Search for the cell housing the specified text and yield its [X, Y] center coordinate. 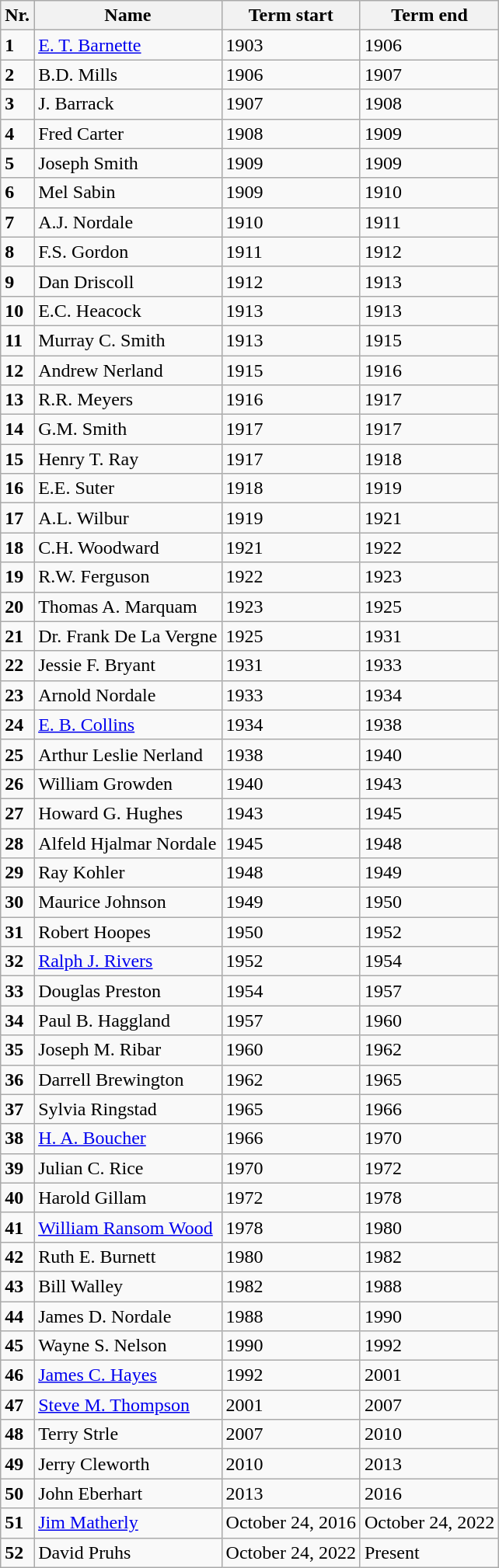
40 [17, 1198]
R.R. Meyers [127, 400]
7 [17, 222]
11 [17, 340]
43 [17, 1286]
Ruth E. Burnett [127, 1257]
42 [17, 1257]
36 [17, 1080]
45 [17, 1346]
B.D. Mills [127, 75]
46 [17, 1375]
23 [17, 695]
6 [17, 193]
51 [17, 1523]
James C. Hayes [127, 1375]
Term end [429, 16]
Dr. Frank De La Vergne [127, 636]
18 [17, 548]
Joseph Smith [127, 163]
Thomas A. Marquam [127, 607]
Present [429, 1552]
E.E. Suter [127, 488]
9 [17, 281]
Dan Driscoll [127, 281]
Robert Hoopes [127, 932]
25 [17, 754]
October 24, 2016 [291, 1523]
John Eberhart [127, 1493]
Steve M. Thompson [127, 1405]
James D. Nordale [127, 1316]
Darrell Brewington [127, 1080]
Jessie F. Bryant [127, 666]
5 [17, 163]
41 [17, 1227]
17 [17, 518]
F.S. Gordon [127, 252]
Wayne S. Nelson [127, 1346]
16 [17, 488]
8 [17, 252]
Alfeld Hjalmar Nordale [127, 843]
29 [17, 873]
Jim Matherly [127, 1523]
24 [17, 725]
2016 [429, 1493]
Ralph J. Rivers [127, 961]
32 [17, 961]
33 [17, 991]
G.M. Smith [127, 429]
1 [17, 45]
19 [17, 577]
A.J. Nordale [127, 222]
Julian C. Rice [127, 1168]
Arnold Nordale [127, 695]
E. B. Collins [127, 725]
Paul B. Haggland [127, 1020]
4 [17, 134]
Nr. [17, 16]
Term start [291, 16]
Jerry Cleworth [127, 1464]
Terry Strle [127, 1434]
12 [17, 370]
1903 [291, 45]
Fred Carter [127, 134]
Joseph M. Ribar [127, 1050]
31 [17, 932]
J. Barrack [127, 104]
E.C. Heacock [127, 311]
Mel Sabin [127, 193]
49 [17, 1464]
H. A. Boucher [127, 1139]
3 [17, 104]
26 [17, 784]
A.L. Wilbur [127, 518]
35 [17, 1050]
21 [17, 636]
David Pruhs [127, 1552]
14 [17, 429]
28 [17, 843]
52 [17, 1552]
William Growden [127, 784]
Name [127, 16]
Douglas Preston [127, 991]
William Ransom Wood [127, 1227]
E. T. Barnette [127, 45]
38 [17, 1139]
15 [17, 459]
Henry T. Ray [127, 459]
Howard G. Hughes [127, 813]
47 [17, 1405]
44 [17, 1316]
Sylvia Ringstad [127, 1109]
10 [17, 311]
Andrew Nerland [127, 370]
Bill Walley [127, 1286]
30 [17, 902]
50 [17, 1493]
48 [17, 1434]
20 [17, 607]
Harold Gillam [127, 1198]
C.H. Woodward [127, 548]
34 [17, 1020]
27 [17, 813]
13 [17, 400]
22 [17, 666]
Ray Kohler [127, 873]
Maurice Johnson [127, 902]
Murray C. Smith [127, 340]
39 [17, 1168]
Arthur Leslie Nerland [127, 754]
2 [17, 75]
R.W. Ferguson [127, 577]
37 [17, 1109]
